Provide the [X, Y] coordinate of the cell's center where the given text is located.  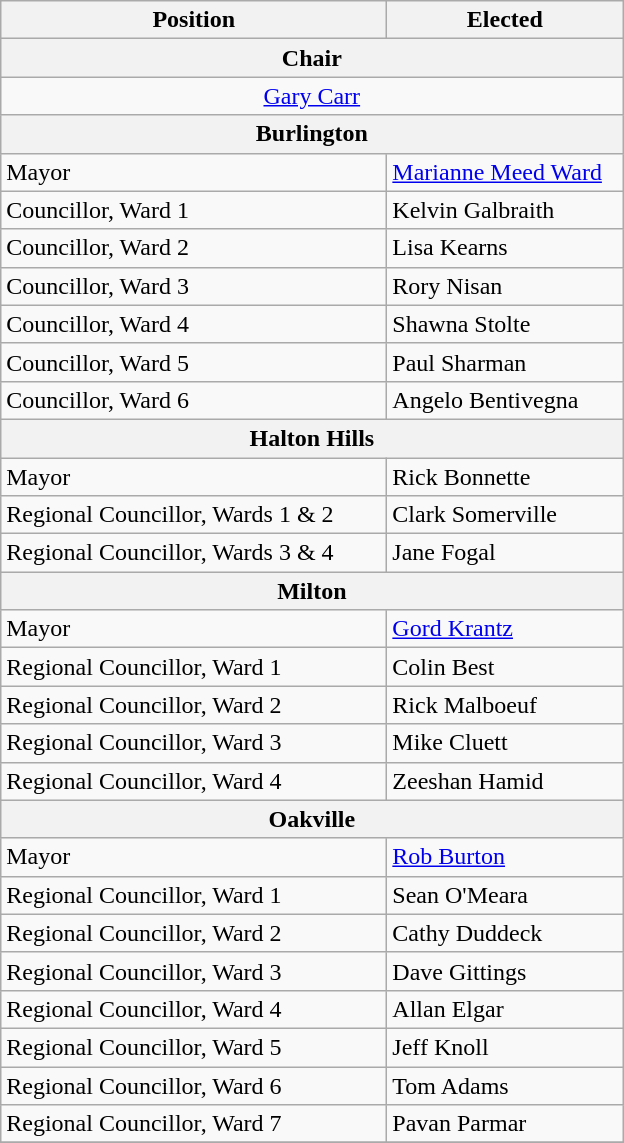
Gary Carr [312, 96]
Regional Councillor, Wards 1 & 2 [194, 515]
Paul Sharman [505, 362]
Councillor, Ward 6 [194, 400]
Councillor, Ward 3 [194, 286]
Clark Somerville [505, 515]
Rob Burton [505, 857]
Milton [312, 591]
Dave Gittings [505, 971]
Mike Cluett [505, 743]
Regional Councillor, Ward 6 [194, 1085]
Position [194, 20]
Regional Councillor, Ward 5 [194, 1047]
Allan Elgar [505, 1009]
Rick Malboeuf [505, 705]
Chair [312, 58]
Pavan Parmar [505, 1124]
Angelo Bentivegna [505, 400]
Jeff Knoll [505, 1047]
Lisa Kearns [505, 248]
Rory Nisan [505, 286]
Colin Best [505, 667]
Zeeshan Hamid [505, 781]
Councillor, Ward 2 [194, 248]
Councillor, Ward 1 [194, 210]
Burlington [312, 134]
Gord Krantz [505, 629]
Tom Adams [505, 1085]
Shawna Stolte [505, 324]
Cathy Duddeck [505, 933]
Regional Councillor, Ward 7 [194, 1124]
Councillor, Ward 5 [194, 362]
Halton Hills [312, 438]
Kelvin Galbraith [505, 210]
Elected [505, 20]
Councillor, Ward 4 [194, 324]
Rick Bonnette [505, 477]
Regional Councillor, Wards 3 & 4 [194, 553]
Marianne Meed Ward [505, 172]
Oakville [312, 819]
Jane Fogal [505, 553]
Sean O'Meara [505, 895]
